For the text-containing cell, return its midpoint in (X, Y) coordinate format. 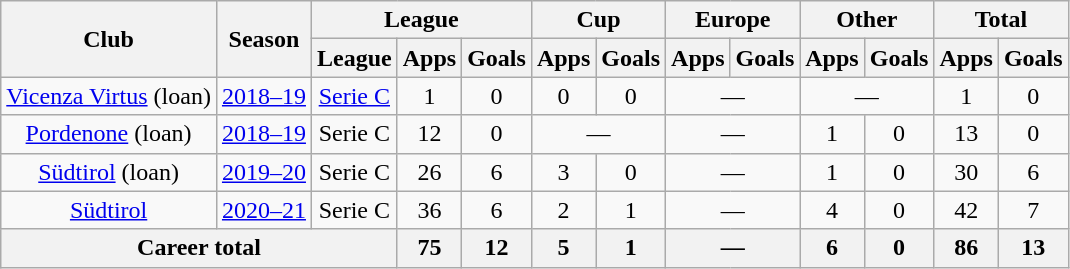
2020–21 (264, 210)
Other (867, 20)
42 (966, 210)
Cup (598, 20)
Vicenza Virtus (loan) (109, 96)
36 (429, 210)
Südtirol (109, 210)
Pordenone (loan) (109, 134)
4 (832, 210)
2019–20 (264, 172)
Club (109, 39)
86 (966, 248)
Career total (199, 248)
2 (563, 210)
Europe (733, 20)
Südtirol (loan) (109, 172)
5 (563, 248)
3 (563, 172)
30 (966, 172)
75 (429, 248)
7 (1033, 210)
Season (264, 39)
Total (1001, 20)
26 (429, 172)
